Output the [x, y] coordinate of the center of the cell containing the given text.  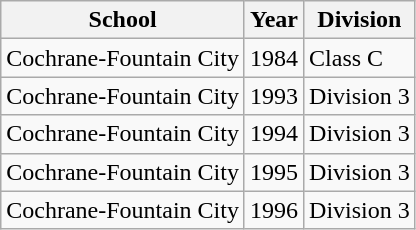
1994 [274, 134]
School [123, 20]
Division [360, 20]
Class C [360, 58]
1993 [274, 96]
1996 [274, 210]
1995 [274, 172]
Year [274, 20]
1984 [274, 58]
